For the text-containing cell, return its midpoint in (x, y) coordinate format. 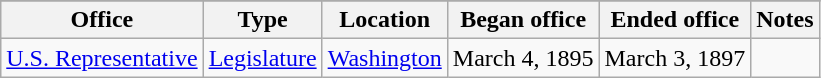
Legislature (262, 58)
Notes (785, 20)
Location (384, 20)
Ended office (675, 20)
U.S. Representative (102, 58)
March 3, 1897 (675, 58)
March 4, 1895 (523, 58)
Washington (384, 58)
Type (262, 20)
Began office (523, 20)
Office (102, 20)
